Scan for the cell matching the given text and deliver its (x, y) coordinate at center. 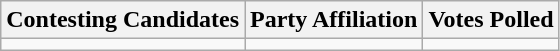
Contesting Candidates (123, 20)
Party Affiliation (334, 20)
Votes Polled (491, 20)
